Identify which cell holds the provided text, then report its [X, Y] central coordinate. 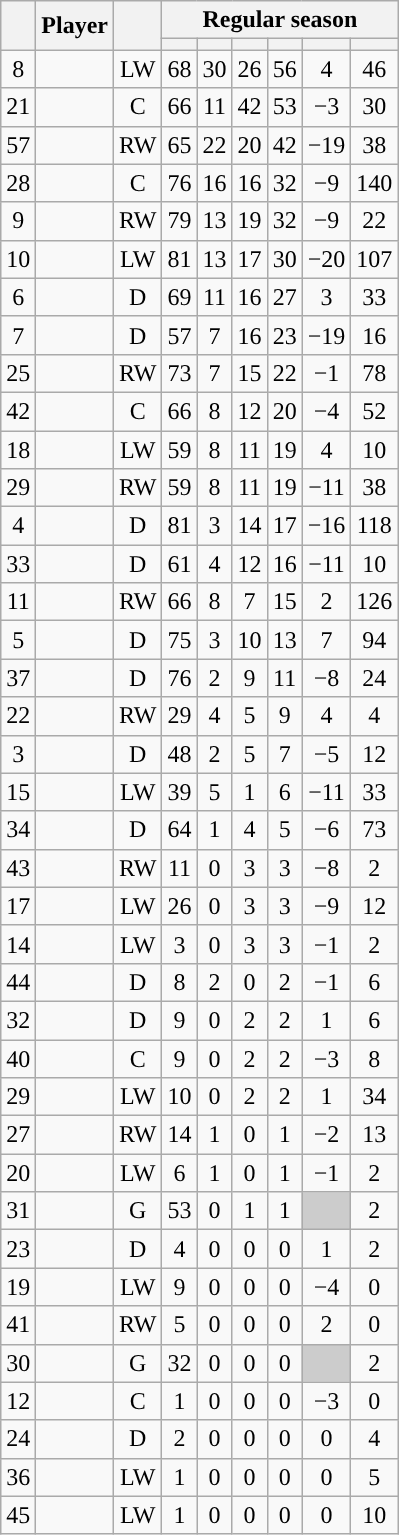
44 [18, 982]
61 [180, 564]
140 [374, 183]
69 [180, 297]
37 [18, 678]
40 [18, 1059]
21 [18, 107]
56 [284, 69]
39 [180, 792]
25 [18, 373]
−16 [326, 526]
31 [18, 1211]
43 [18, 868]
94 [374, 640]
46 [374, 69]
−2 [326, 1135]
18 [18, 449]
48 [180, 754]
107 [374, 259]
78 [374, 373]
−20 [326, 259]
−5 [326, 754]
118 [374, 526]
−6 [326, 830]
68 [180, 69]
65 [180, 145]
75 [180, 640]
Regular season [280, 20]
41 [18, 1325]
52 [374, 411]
79 [180, 221]
126 [374, 602]
64 [180, 830]
Player [75, 26]
45 [18, 1515]
28 [18, 183]
36 [18, 1477]
